Determine the (x, y) coordinate at the center of the cell enclosing the given text.  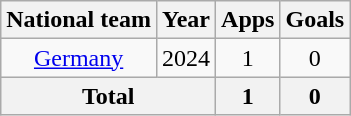
National team (79, 20)
Germany (79, 58)
Goals (315, 20)
2024 (186, 58)
Year (186, 20)
Total (108, 96)
Apps (248, 20)
